Detect which cell encompasses the target text, then output its [x, y] center coordinate. 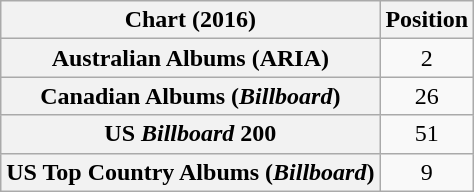
26 [427, 96]
Chart (2016) [190, 20]
US Top Country Albums (Billboard) [190, 172]
Position [427, 20]
US Billboard 200 [190, 134]
9 [427, 172]
2 [427, 58]
Canadian Albums (Billboard) [190, 96]
Australian Albums (ARIA) [190, 58]
51 [427, 134]
